Output the (X, Y) coordinate of the center of the cell containing the given text.  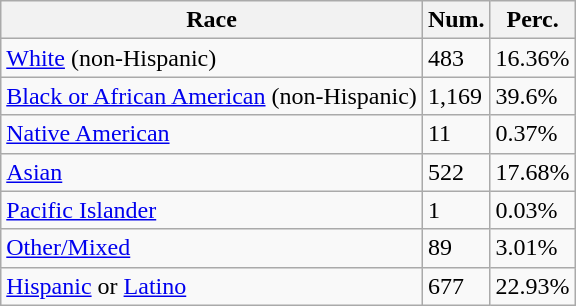
Native American (212, 134)
39.6% (532, 96)
Race (212, 20)
Num. (456, 20)
1 (456, 210)
Hispanic or Latino (212, 286)
0.37% (532, 134)
22.93% (532, 286)
Asian (212, 172)
0.03% (532, 210)
White (non-Hispanic) (212, 58)
11 (456, 134)
Pacific Islander (212, 210)
3.01% (532, 248)
89 (456, 248)
483 (456, 58)
17.68% (532, 172)
Black or African American (non-Hispanic) (212, 96)
Perc. (532, 20)
1,169 (456, 96)
Other/Mixed (212, 248)
522 (456, 172)
677 (456, 286)
16.36% (532, 58)
